Pinpoint the cell where the given text exists, returning its [x, y] midpoint coordinate. 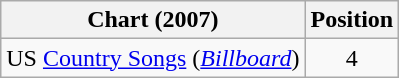
4 [352, 58]
US Country Songs (Billboard) [153, 58]
Chart (2007) [153, 20]
Position [352, 20]
